Output the (X, Y) coordinate of the center of the cell containing the given text.  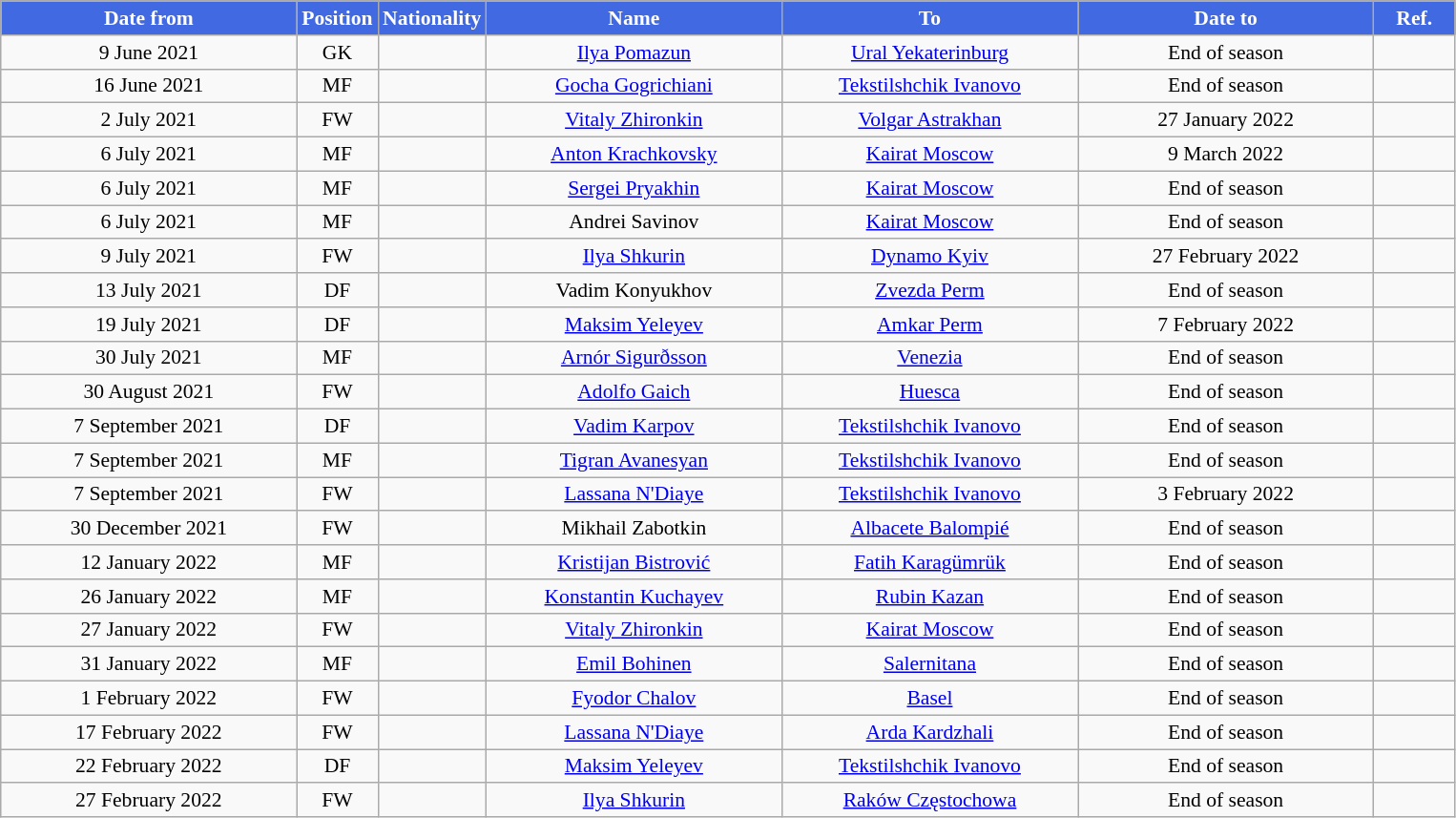
Mikhail Zabotkin (634, 529)
Sergei Pryakhin (634, 188)
Rubin Kazan (929, 597)
16 June 2021 (149, 86)
Nationality (431, 18)
3 February 2022 (1226, 494)
Salernitana (929, 664)
2 July 2021 (149, 120)
30 August 2021 (149, 392)
30 December 2021 (149, 529)
Volgar Astrakhan (929, 120)
Albacete Balompié (929, 529)
9 March 2022 (1226, 155)
Ilya Pomazun (634, 52)
17 February 2022 (149, 732)
Gocha Gogrichiani (634, 86)
Name (634, 18)
Raków Częstochowa (929, 801)
Date to (1226, 18)
Amkar Perm (929, 325)
Fyodor Chalov (634, 699)
Huesca (929, 392)
13 July 2021 (149, 290)
To (929, 18)
GK (338, 52)
Venezia (929, 358)
19 July 2021 (149, 325)
9 June 2021 (149, 52)
12 January 2022 (149, 562)
Emil Bohinen (634, 664)
Adolfo Gaich (634, 392)
31 January 2022 (149, 664)
Anton Krachkovsky (634, 155)
Arda Kardzhali (929, 732)
9 July 2021 (149, 257)
7 February 2022 (1226, 325)
Date from (149, 18)
Vadim Konyukhov (634, 290)
30 July 2021 (149, 358)
Fatih Karagümrük (929, 562)
Ref. (1414, 18)
Ural Yekaterinburg (929, 52)
Tigran Avanesyan (634, 460)
Vadim Karpov (634, 427)
Arnór Sigurðsson (634, 358)
Position (338, 18)
22 February 2022 (149, 766)
Dynamo Kyiv (929, 257)
Konstantin Kuchayev (634, 597)
26 January 2022 (149, 597)
Kristijan Bistrović (634, 562)
Zvezda Perm (929, 290)
Andrei Savinov (634, 222)
1 February 2022 (149, 699)
Basel (929, 699)
